From the cell containing the given text, extract its center point as [X, Y] coordinate. 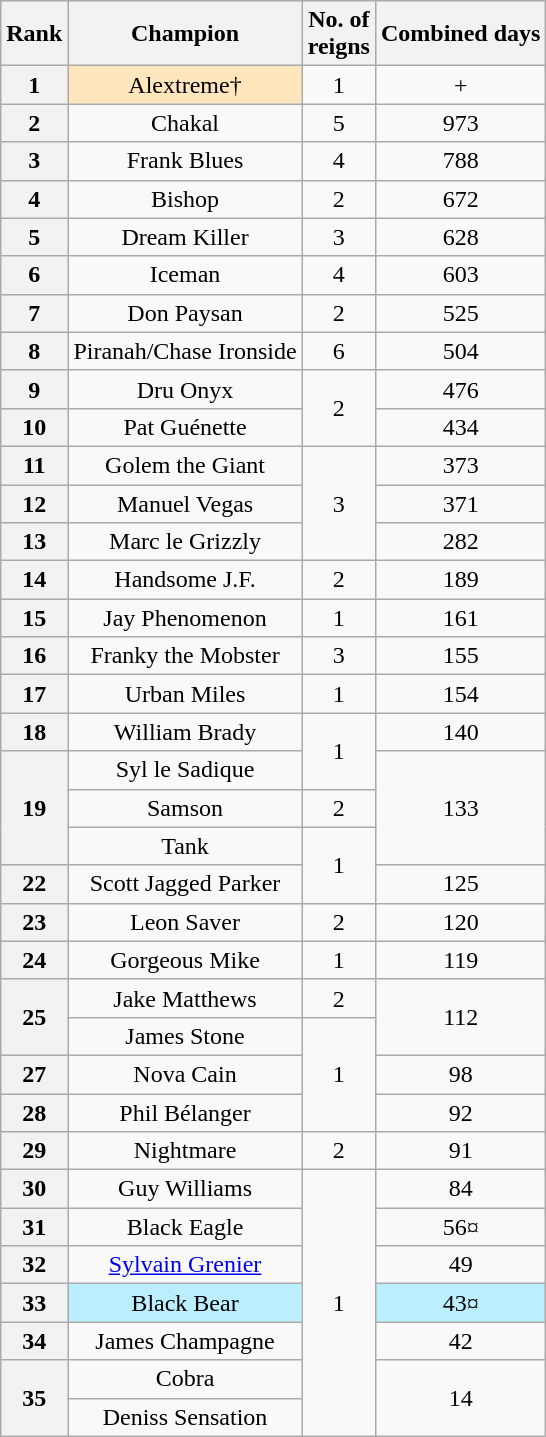
628 [460, 237]
35 [34, 1398]
Jay Phenomenon [185, 618]
18 [34, 732]
92 [460, 1113]
525 [460, 313]
William Brady [185, 732]
Tank [185, 846]
189 [460, 580]
Guy Williams [185, 1189]
140 [460, 732]
17 [34, 694]
10 [34, 427]
28 [34, 1113]
Deniss Sensation [185, 1417]
282 [460, 542]
Pat Guénette [185, 427]
154 [460, 694]
788 [460, 161]
973 [460, 123]
27 [34, 1074]
Chakal [185, 123]
119 [460, 960]
7 [34, 313]
Alextreme† [185, 85]
Frank Blues [185, 161]
Gorgeous Mike [185, 960]
84 [460, 1189]
29 [34, 1151]
Champion [185, 34]
24 [34, 960]
Dream Killer [185, 237]
12 [34, 503]
Combined days [460, 34]
9 [34, 389]
Black Eagle [185, 1227]
43¤ [460, 1303]
Marc le Grizzly [185, 542]
16 [34, 656]
Manuel Vegas [185, 503]
373 [460, 465]
Dru Onyx [185, 389]
Urban Miles [185, 694]
19 [34, 808]
Scott Jagged Parker [185, 884]
Cobra [185, 1379]
25 [34, 1017]
Golem the Giant [185, 465]
Piranah/Chase Ironside [185, 351]
112 [460, 1017]
Don Paysan [185, 313]
22 [34, 884]
504 [460, 351]
31 [34, 1227]
Handsome J.F. [185, 580]
Sylvain Grenier [185, 1265]
32 [34, 1265]
672 [460, 199]
120 [460, 922]
49 [460, 1265]
434 [460, 427]
Syl le Sadique [185, 770]
603 [460, 275]
Rank [34, 34]
371 [460, 503]
Nova Cain [185, 1074]
James Champagne [185, 1341]
125 [460, 884]
+ [460, 85]
161 [460, 618]
Leon Saver [185, 922]
155 [460, 656]
13 [34, 542]
34 [34, 1341]
8 [34, 351]
James Stone [185, 1036]
42 [460, 1341]
11 [34, 465]
Bishop [185, 199]
Iceman [185, 275]
23 [34, 922]
15 [34, 618]
33 [34, 1303]
98 [460, 1074]
Franky the Mobster [185, 656]
Black Bear [185, 1303]
Nightmare [185, 1151]
91 [460, 1151]
Jake Matthews [185, 998]
Samson [185, 808]
476 [460, 389]
133 [460, 808]
No. ofreigns [338, 34]
56¤ [460, 1227]
30 [34, 1189]
Phil Bélanger [185, 1113]
